Extract the (X, Y) coordinate from the center of the cell holding the provided text.  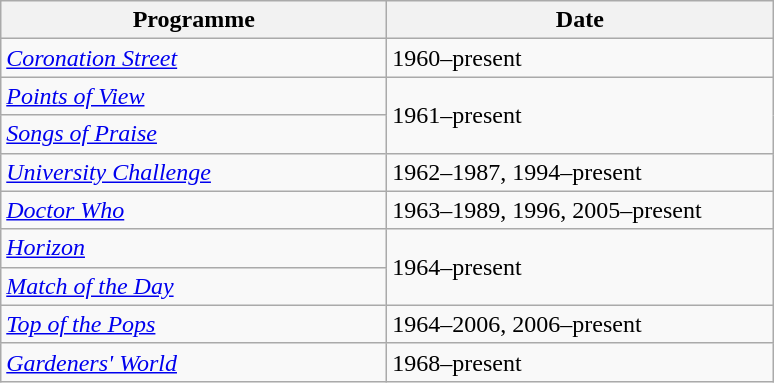
Date (580, 20)
University Challenge (194, 172)
1962–1987, 1994–present (580, 172)
1964–2006, 2006–present (580, 324)
1960–present (580, 58)
Doctor Who (194, 210)
Points of View (194, 96)
Songs of Praise (194, 134)
Horizon (194, 248)
1963–1989, 1996, 2005–present (580, 210)
1964–present (580, 267)
Programme (194, 20)
Top of the Pops (194, 324)
Coronation Street (194, 58)
Match of the Day (194, 286)
1961–present (580, 115)
1968–present (580, 362)
Gardeners' World (194, 362)
